Detect which cell encompasses the target text, then output its [x, y] center coordinate. 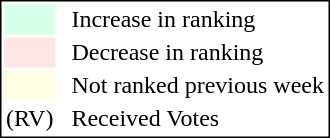
Decrease in ranking [198, 53]
Increase in ranking [198, 19]
Received Votes [198, 119]
(RV) [29, 119]
Not ranked previous week [198, 85]
